For the text-containing cell, return its midpoint in (x, y) coordinate format. 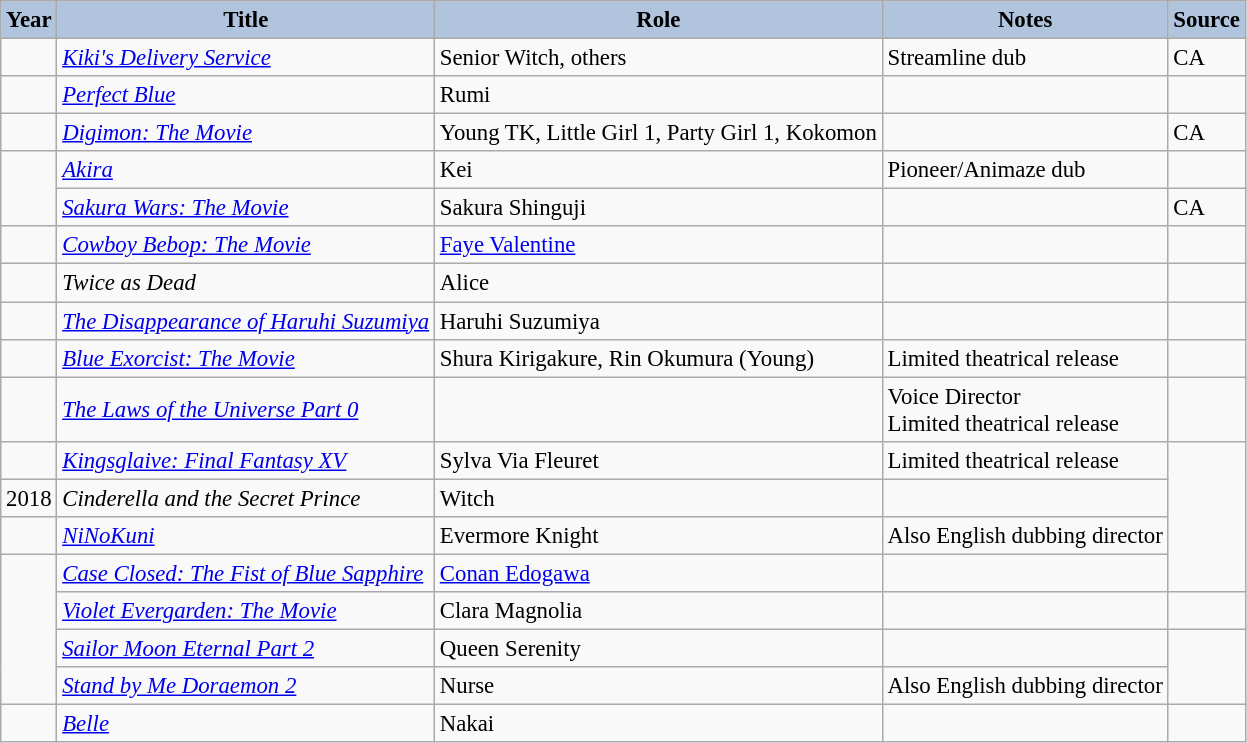
The Disappearance of Haruhi Suzumiya (246, 321)
Alice (659, 283)
Source (1206, 20)
Shura Kirigakure, Rin Okumura (Young) (659, 358)
Senior Witch, others (659, 58)
Sylva Via Fleuret (659, 460)
Belle (246, 724)
Violet Evergarden: The Movie (246, 611)
Akira (246, 170)
Haruhi Suzumiya (659, 321)
Stand by Me Doraemon 2 (246, 686)
Young TK, Little Girl 1, Party Girl 1, Kokomon (659, 133)
Witch (659, 498)
Voice DirectorLimited theatrical release (1025, 410)
Case Closed: The Fist of Blue Sapphire (246, 573)
The Laws of the Universe Part 0 (246, 410)
Pioneer/Animaze dub (1025, 170)
NiNoKuni (246, 536)
Blue Exorcist: The Movie (246, 358)
Perfect Blue (246, 95)
Cowboy Bebop: The Movie (246, 245)
Sakura Shinguji (659, 208)
Kiki's Delivery Service (246, 58)
Queen Serenity (659, 648)
Notes (1025, 20)
Title (246, 20)
Faye Valentine (659, 245)
2018 (29, 498)
Digimon: The Movie (246, 133)
Twice as Dead (246, 283)
Cinderella and the Secret Prince (246, 498)
Clara Magnolia (659, 611)
Sakura Wars: The Movie (246, 208)
Nakai (659, 724)
Role (659, 20)
Sailor Moon Eternal Part 2 (246, 648)
Year (29, 20)
Rumi (659, 95)
Nurse (659, 686)
Kingsglaive: Final Fantasy XV (246, 460)
Conan Edogawa (659, 573)
Kei (659, 170)
Evermore Knight (659, 536)
Streamline dub (1025, 58)
